Extract the (X, Y) coordinate from the center of the cell holding the provided text.  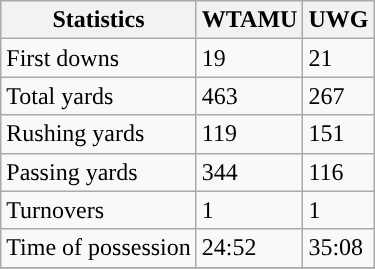
First downs (99, 58)
WTAMU (250, 20)
24:52 (250, 248)
344 (250, 172)
463 (250, 96)
Statistics (99, 20)
Rushing yards (99, 134)
119 (250, 134)
Passing yards (99, 172)
19 (250, 58)
116 (338, 172)
151 (338, 134)
Total yards (99, 96)
267 (338, 96)
Turnovers (99, 210)
Time of possession (99, 248)
UWG (338, 20)
21 (338, 58)
35:08 (338, 248)
